For the text-containing cell, return its midpoint in (X, Y) coordinate format. 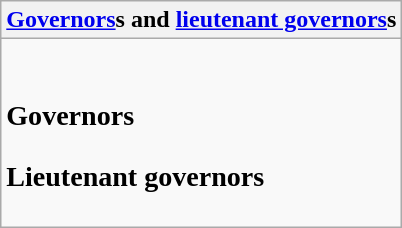
Governorss and lieutenant governorss (202, 20)
GovernorsLieutenant governors (202, 133)
